Locate the cell with the specified text and output its (x, y) center coordinate. 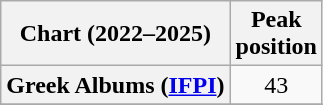
Chart (2022–2025) (116, 34)
43 (276, 85)
Greek Albums (IFPI) (116, 85)
Peakposition (276, 34)
